From the cell containing the given text, extract its center point as [x, y] coordinate. 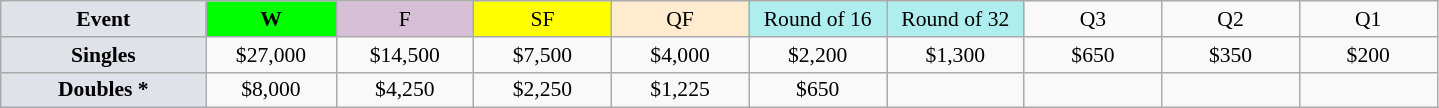
Round of 32 [955, 19]
$8,000 [271, 90]
$350 [1231, 55]
Event [104, 19]
$1,300 [955, 55]
Round of 16 [818, 19]
$4,250 [405, 90]
$4,000 [680, 55]
Doubles * [104, 90]
$2,200 [818, 55]
$200 [1368, 55]
Q1 [1368, 19]
F [405, 19]
QF [680, 19]
$1,225 [680, 90]
$27,000 [271, 55]
Singles [104, 55]
Q2 [1231, 19]
$14,500 [405, 55]
$2,250 [543, 90]
SF [543, 19]
$7,500 [543, 55]
Q3 [1093, 19]
W [271, 19]
